Identify which cell holds the provided text, then report its (x, y) central coordinate. 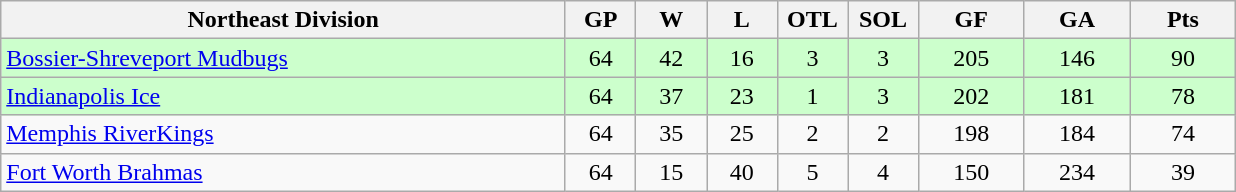
1 (812, 96)
181 (1077, 96)
Indianapolis Ice (284, 96)
GA (1077, 20)
39 (1183, 172)
42 (672, 58)
Northeast Division (284, 20)
35 (672, 134)
40 (742, 172)
202 (971, 96)
25 (742, 134)
234 (1077, 172)
74 (1183, 134)
205 (971, 58)
146 (1077, 58)
L (742, 20)
16 (742, 58)
Fort Worth Brahmas (284, 172)
OTL (812, 20)
W (672, 20)
GP (600, 20)
23 (742, 96)
15 (672, 172)
SOL (884, 20)
150 (971, 172)
Memphis RiverKings (284, 134)
Pts (1183, 20)
GF (971, 20)
5 (812, 172)
4 (884, 172)
37 (672, 96)
90 (1183, 58)
78 (1183, 96)
184 (1077, 134)
198 (971, 134)
Bossier-Shreveport Mudbugs (284, 58)
